Scan for the cell matching the given text and deliver its [x, y] coordinate at center. 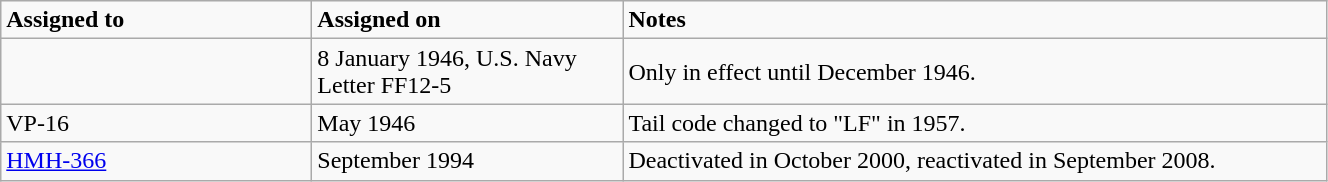
September 1994 [468, 161]
Tail code changed to "LF" in 1957. [975, 123]
Notes [975, 20]
Assigned on [468, 20]
HMH-366 [156, 161]
8 January 1946, U.S. Navy Letter FF12-5 [468, 72]
Deactivated in October 2000, reactivated in September 2008. [975, 161]
May 1946 [468, 123]
VP-16 [156, 123]
Only in effect until December 1946. [975, 72]
Assigned to [156, 20]
